Search for the cell housing the specified text and yield its (X, Y) center coordinate. 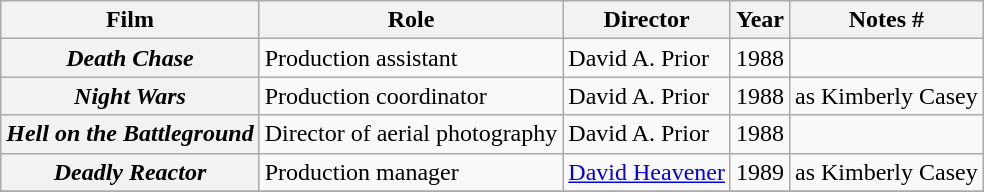
Film (130, 20)
1989 (760, 172)
Notes # (887, 20)
Director of aerial photography (411, 134)
Production coordinator (411, 96)
Night Wars (130, 96)
Hell on the Battleground (130, 134)
Death Chase (130, 58)
Production manager (411, 172)
Deadly Reactor (130, 172)
Role (411, 20)
Director (647, 20)
Production assistant (411, 58)
David Heavener (647, 172)
Year (760, 20)
